Detect which cell encompasses the target text, then output its [X, Y] center coordinate. 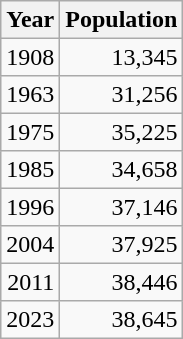
2023 [30, 318]
1908 [30, 56]
1975 [30, 132]
1996 [30, 206]
37,146 [122, 206]
13,345 [122, 56]
38,446 [122, 282]
35,225 [122, 132]
2011 [30, 282]
Population [122, 20]
34,658 [122, 170]
2004 [30, 244]
1985 [30, 170]
1963 [30, 94]
37,925 [122, 244]
38,645 [122, 318]
31,256 [122, 94]
Year [30, 20]
